Capture the cell that displays the provided text and extract its [X, Y] central coordinate. 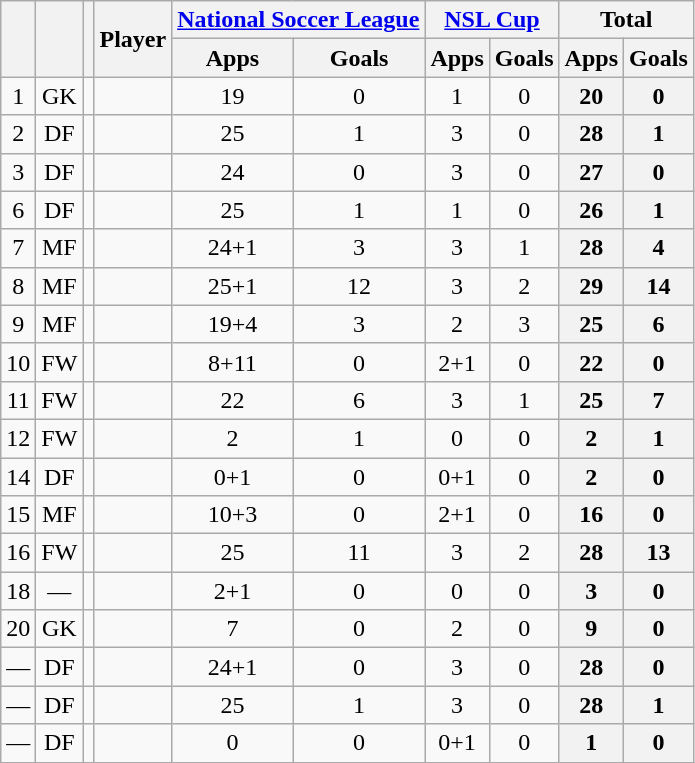
26 [591, 210]
19 [233, 96]
19+4 [233, 324]
Player [133, 39]
Total [626, 20]
25+1 [233, 286]
8+11 [233, 362]
13 [659, 553]
29 [591, 286]
8 [18, 286]
27 [591, 172]
15 [18, 515]
10+3 [233, 515]
NSL Cup [492, 20]
4 [659, 248]
24 [233, 172]
National Soccer League [298, 20]
10 [18, 362]
18 [18, 591]
